For the text-containing cell, return its midpoint in [X, Y] coordinate format. 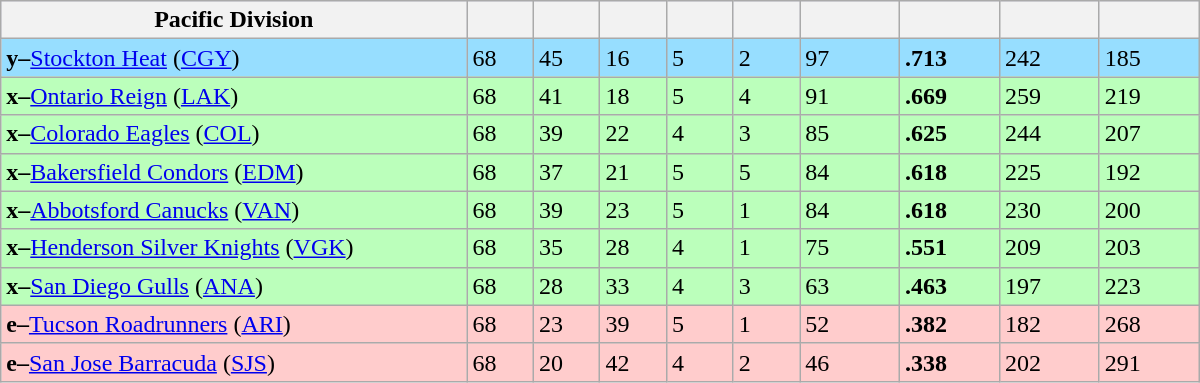
268 [1149, 324]
203 [1149, 248]
e–San Jose Barracuda (SJS) [234, 362]
.551 [950, 248]
.382 [950, 324]
20 [566, 362]
21 [634, 172]
y–Stockton Heat (CGY) [234, 58]
x–Henderson Silver Knights (VGK) [234, 248]
16 [634, 58]
x–Ontario Reign (LAK) [234, 96]
244 [1049, 134]
41 [566, 96]
.669 [950, 96]
e–Tucson Roadrunners (ARI) [234, 324]
63 [850, 286]
207 [1149, 134]
197 [1049, 286]
42 [634, 362]
225 [1049, 172]
x–Colorado Eagles (COL) [234, 134]
52 [850, 324]
192 [1149, 172]
200 [1149, 210]
75 [850, 248]
209 [1049, 248]
x–Abbotsford Canucks (VAN) [234, 210]
33 [634, 286]
291 [1149, 362]
219 [1149, 96]
35 [566, 248]
182 [1049, 324]
.463 [950, 286]
x–San Diego Gulls (ANA) [234, 286]
85 [850, 134]
18 [634, 96]
Pacific Division [234, 20]
46 [850, 362]
202 [1049, 362]
22 [634, 134]
259 [1049, 96]
230 [1049, 210]
.713 [950, 58]
.625 [950, 134]
223 [1149, 286]
185 [1149, 58]
x–Bakersfield Condors (EDM) [234, 172]
91 [850, 96]
242 [1049, 58]
37 [566, 172]
97 [850, 58]
45 [566, 58]
.338 [950, 362]
